Identify which cell holds the provided text, then report its (X, Y) central coordinate. 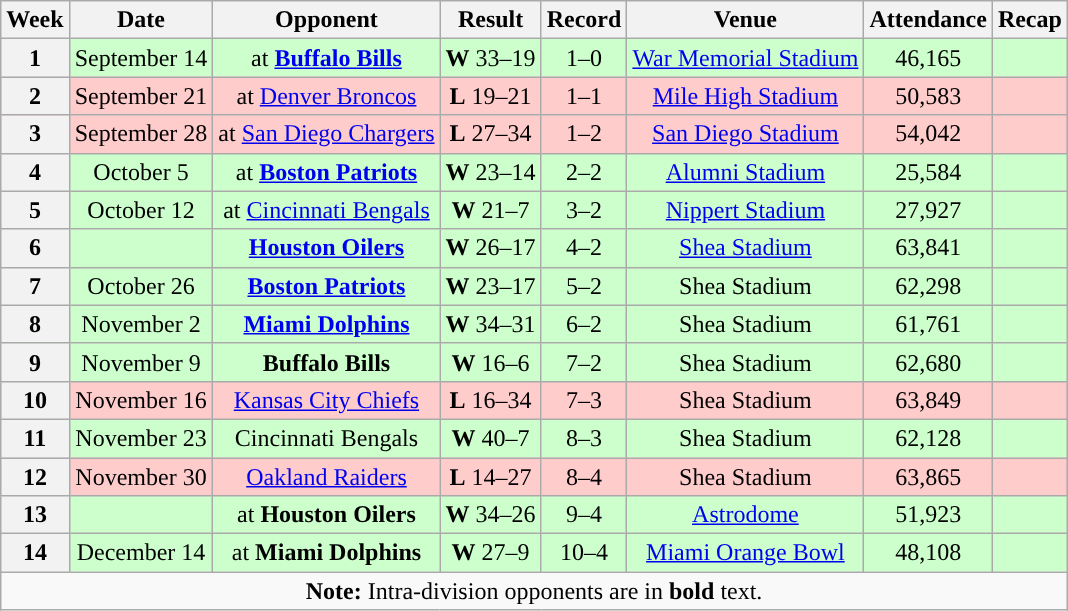
Houston Oilers (326, 248)
8–4 (584, 477)
63,849 (928, 400)
War Memorial Stadium (746, 58)
46,165 (928, 58)
62,680 (928, 362)
L 14–27 (490, 477)
October 12 (141, 210)
Recap (1030, 20)
Record (584, 20)
L 19–21 (490, 96)
W 34–31 (490, 324)
September 14 (141, 58)
6–2 (584, 324)
Cincinnati Bengals (326, 438)
48,108 (928, 553)
54,042 (928, 134)
W 33–19 (490, 58)
62,128 (928, 438)
at San Diego Chargers (326, 134)
4 (35, 172)
Mile High Stadium (746, 96)
W 21–7 (490, 210)
November 23 (141, 438)
Nippert Stadium (746, 210)
at Miami Dolphins (326, 553)
12 (35, 477)
1–2 (584, 134)
2–2 (584, 172)
9–4 (584, 515)
W 34–26 (490, 515)
13 (35, 515)
1–0 (584, 58)
2 (35, 96)
1–1 (584, 96)
Note: Intra-division opponents are in bold text. (534, 591)
14 (35, 553)
Miami Dolphins (326, 324)
W 26–17 (490, 248)
50,583 (928, 96)
San Diego Stadium (746, 134)
7–3 (584, 400)
8–3 (584, 438)
63,841 (928, 248)
September 21 (141, 96)
1 (35, 58)
Boston Patriots (326, 286)
11 (35, 438)
November 9 (141, 362)
5 (35, 210)
at Boston Patriots (326, 172)
51,923 (928, 515)
10 (35, 400)
Oakland Raiders (326, 477)
November 16 (141, 400)
10–4 (584, 553)
Venue (746, 20)
Kansas City Chiefs (326, 400)
November 2 (141, 324)
at Buffalo Bills (326, 58)
25,584 (928, 172)
W 40–7 (490, 438)
6 (35, 248)
at Houston Oilers (326, 515)
at Denver Broncos (326, 96)
63,865 (928, 477)
October 26 (141, 286)
W 27–9 (490, 553)
at Cincinnati Bengals (326, 210)
December 14 (141, 553)
7 (35, 286)
September 28 (141, 134)
Astrodome (746, 515)
L 27–34 (490, 134)
Opponent (326, 20)
5–2 (584, 286)
W 23–14 (490, 172)
7–2 (584, 362)
November 30 (141, 477)
W 16–6 (490, 362)
Attendance (928, 20)
27,927 (928, 210)
9 (35, 362)
Week (35, 20)
4–2 (584, 248)
Alumni Stadium (746, 172)
Buffalo Bills (326, 362)
Miami Orange Bowl (746, 553)
3–2 (584, 210)
Result (490, 20)
62,298 (928, 286)
W 23–17 (490, 286)
L 16–34 (490, 400)
3 (35, 134)
October 5 (141, 172)
61,761 (928, 324)
8 (35, 324)
Date (141, 20)
